Locate the cell with the specified text and output its [x, y] center coordinate. 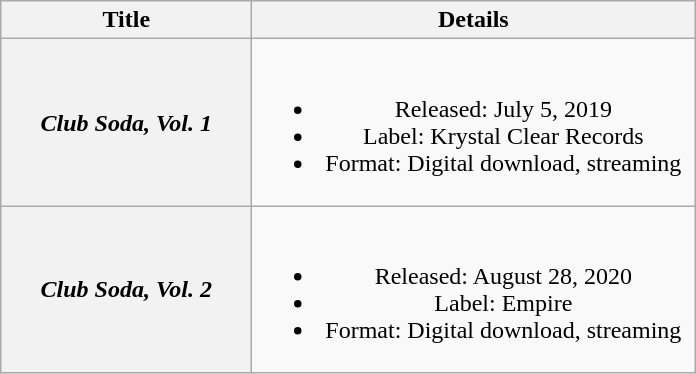
Details [474, 20]
Released: July 5, 2019Label: Krystal Clear RecordsFormat: Digital download, streaming [474, 122]
Club Soda, Vol. 2 [126, 290]
Released: August 28, 2020Label: EmpireFormat: Digital download, streaming [474, 290]
Club Soda, Vol. 1 [126, 122]
Title [126, 20]
